Search for the cell housing the specified text and yield its (X, Y) center coordinate. 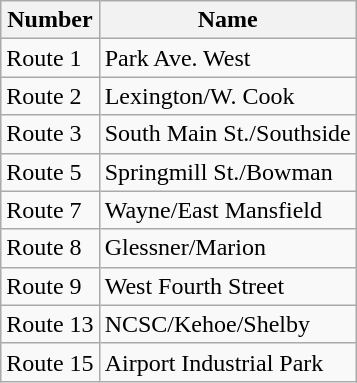
Wayne/East Mansfield (228, 210)
Name (228, 20)
NCSC/Kehoe/Shelby (228, 324)
Number (50, 20)
Route 3 (50, 134)
Lexington/W. Cook (228, 96)
Route 1 (50, 58)
West Fourth Street (228, 286)
Route 15 (50, 362)
Route 8 (50, 248)
Glessner/Marion (228, 248)
Route 5 (50, 172)
Route 13 (50, 324)
Park Ave. West (228, 58)
Route 9 (50, 286)
Route 2 (50, 96)
Route 7 (50, 210)
South Main St./Southside (228, 134)
Springmill St./Bowman (228, 172)
Airport Industrial Park (228, 362)
